Scan for the cell matching the given text and deliver its (x, y) coordinate at center. 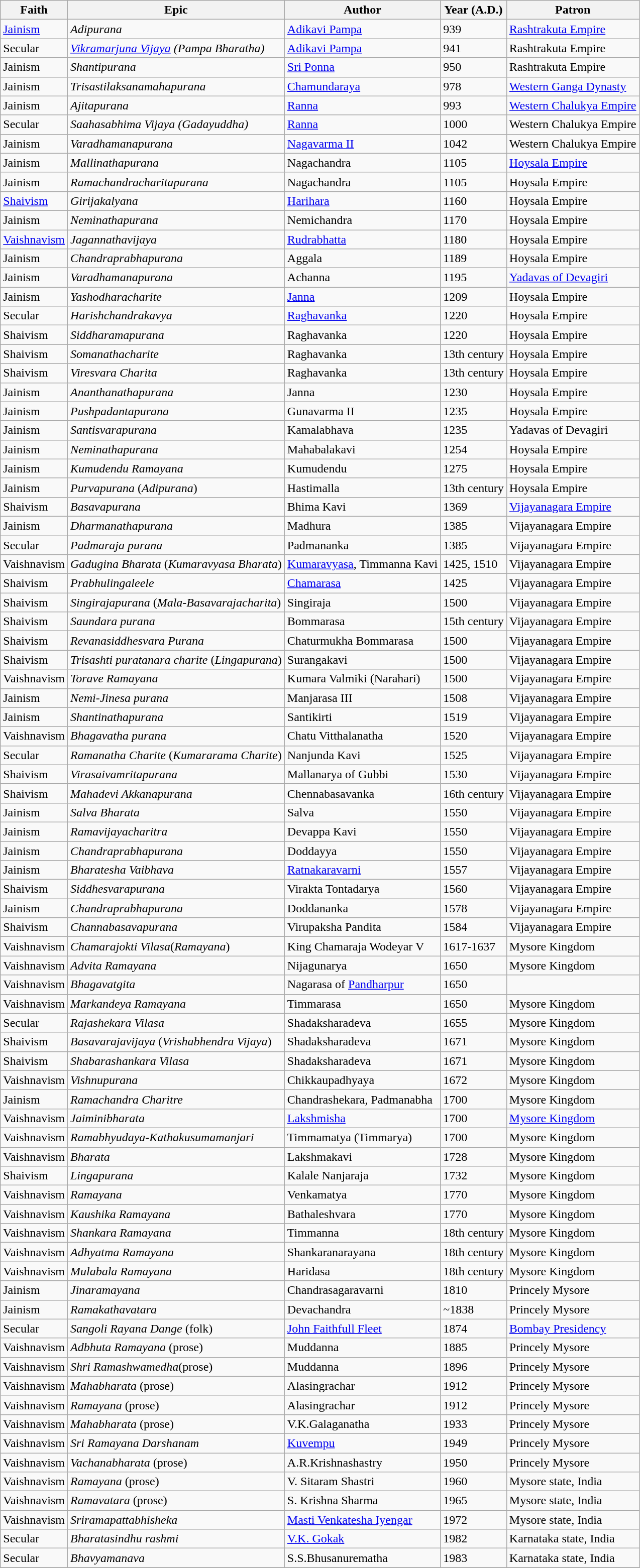
Ramabhyudaya-Kathakusumamanjari (176, 1137)
Ramayana (176, 1195)
1425, 1510 (474, 564)
Hastimalla (362, 488)
1189 (474, 259)
Gadugina Bharata (Kumaravyasa Bharata) (176, 564)
1508 (474, 698)
1560 (474, 889)
Manjarasa III (362, 698)
Ramachandracharitapurana (176, 182)
Kalale Nanjaraja (362, 1176)
Timmanna (362, 1233)
Adhyatma Ramayana (176, 1252)
Bathaleshvara (362, 1214)
1949 (474, 1443)
Chatu Vitthalanatha (362, 736)
1672 (474, 1080)
Mallanarya of Gubbi (362, 774)
1972 (474, 1520)
Shantipurana (176, 67)
Saundara purana (176, 622)
1982 (474, 1539)
Harishchandrakavya (176, 316)
1170 (474, 220)
1617-1637 (474, 946)
Venkamatya (362, 1195)
Surangakavi (362, 660)
1983 (474, 1558)
Ananthanathapurana (176, 392)
Basavapurana (176, 507)
Adipurana (176, 29)
1254 (474, 449)
Markandeya Ramayana (176, 1004)
Somanathacharite (176, 354)
1520 (474, 736)
1874 (474, 1329)
Vachanabharata (prose) (176, 1463)
Doddayya (362, 851)
Virakta Tontadarya (362, 889)
Sri Ramayana Darshanam (176, 1443)
Salva (362, 812)
15th century (474, 622)
Rudrabhatta (362, 239)
Virupaksha Pandita (362, 927)
V. Sitaram Shastri (362, 1482)
Girijakalyana (176, 201)
Mahadevi Akkanapurana (176, 793)
Nanjunda Kavi (362, 755)
Bhima Kavi (362, 507)
Virasaivamritapurana (176, 774)
Siddharamapurana (176, 335)
Viresvara Charita (176, 373)
Vishnupurana (176, 1080)
Devappa Kavi (362, 831)
Padmaraja purana (176, 545)
1557 (474, 870)
John Faithfull Fleet (362, 1329)
Trisashti puratanara charite (Lingapurana) (176, 660)
King Chamaraja Wodeyar V (362, 946)
Faith (34, 10)
Lakshmisha (362, 1118)
Channabasavapurana (176, 927)
Santikirti (362, 717)
Siddhesvarapurana (176, 889)
Mahabalakavi (362, 449)
Torave Ramayana (176, 679)
Bharatasindhu rashmi (176, 1539)
Aggala (362, 259)
Chandrashekara, Padmanabha (362, 1099)
Chaturmukha Bommarasa (362, 641)
Singirajapurana (Mala-Basavarajacharita) (176, 602)
1578 (474, 908)
993 (474, 105)
Chikkaupadhyaya (362, 1080)
Mallinathapurana (176, 163)
~1838 (474, 1309)
Author (362, 10)
Singiraja (362, 602)
V.K.Galaganatha (362, 1424)
Bharata (176, 1156)
Basavarajavijaya (Vrishabhendra Vijaya) (176, 1042)
Ramavatara (prose) (176, 1501)
Kumudendu Ramayana (176, 468)
Ramachandra Charitre (176, 1099)
Bommarasa (362, 622)
Santisvarapurana (176, 430)
Timmarasa (362, 1004)
Chamarajokti Vilasa(Ramayana) (176, 946)
Purvapurana (Adipurana) (176, 488)
Pushpadantapurana (176, 411)
Bhavyamanava (176, 1558)
Salva Bharata (176, 812)
Achanna (362, 278)
1810 (474, 1290)
Ramakathavatara (176, 1309)
Chamarasa (362, 583)
Bhagavatgita (176, 985)
Ramanatha Charite (Kumararama Charite) (176, 755)
Jagannathavijaya (176, 239)
1160 (474, 201)
Haridasa (362, 1271)
1655 (474, 1023)
Ramavijayacharitra (176, 831)
941 (474, 48)
Gunavarma II (362, 411)
1732 (474, 1176)
Advita Ramayana (176, 966)
Jaiminibharata (176, 1118)
Shri Ramashwamedha(prose) (176, 1367)
1584 (474, 927)
Ratnakaravarni (362, 870)
Kumaravyasa, Timmanna Kavi (362, 564)
Harihara (362, 201)
Nemichandra (362, 220)
Padmananka (362, 545)
939 (474, 29)
Jinaramayana (176, 1290)
Lakshmakavi (362, 1156)
Chennabasavanka (362, 793)
1195 (474, 278)
1530 (474, 774)
Bharatesha Vaibhava (176, 870)
Shantinathapurana (176, 717)
1933 (474, 1424)
1525 (474, 755)
Masti Venkatesha Iyengar (362, 1520)
Patron (573, 10)
1000 (474, 125)
Devachandra (362, 1309)
1369 (474, 507)
Lingapurana (176, 1176)
Western Ganga Dynasty (573, 86)
Trisastilaksanamahapurana (176, 86)
16th century (474, 793)
1519 (474, 717)
Bombay Presidency (573, 1329)
Doddananka (362, 908)
Epic (176, 10)
Madhura (362, 526)
1885 (474, 1348)
1230 (474, 392)
Kuvempu (362, 1443)
Sangoli Rayana Dange (folk) (176, 1329)
1209 (474, 297)
Nemi-Jinesa purana (176, 698)
Saahasabhima Vijaya (Gadayuddha) (176, 125)
1896 (474, 1367)
978 (474, 86)
Shankaranarayana (362, 1252)
1965 (474, 1501)
Sri Ponna (362, 67)
Revanasiddhesvara Purana (176, 641)
Chamundaraya (362, 86)
Kumara Valmiki (Narahari) (362, 679)
1950 (474, 1463)
Sriramapattabhisheka (176, 1520)
Dharmanathapurana (176, 526)
1180 (474, 239)
Mulabala Ramayana (176, 1271)
1275 (474, 468)
Shankara Ramayana (176, 1233)
Nijagunarya (362, 966)
Timmamatya (Timmarya) (362, 1137)
Prabhulingaleele (176, 583)
Bhagavatha purana (176, 736)
1425 (474, 583)
Kamalabhava (362, 430)
1042 (474, 144)
V.K. Gokak (362, 1539)
Vikramarjuna Vijaya (Pampa Bharatha) (176, 48)
Yashodharacharite (176, 297)
Rajashekara Vilasa (176, 1023)
Adbhuta Ramayana (prose) (176, 1348)
1728 (474, 1156)
Ajitapurana (176, 105)
Nagarasa of Pandharpur (362, 985)
Shabarashankara Vilasa (176, 1061)
Kaushika Ramayana (176, 1214)
Year (A.D.) (474, 10)
950 (474, 67)
Kumudendu (362, 468)
1960 (474, 1482)
S.S.Bhusanurematha (362, 1558)
Nagavarma II (362, 144)
S. Krishna Sharma (362, 1501)
A.R.Krishnashastry (362, 1463)
Chandrasagaravarni (362, 1290)
